Pinpoint the cell where the given text exists, returning its [X, Y] midpoint coordinate. 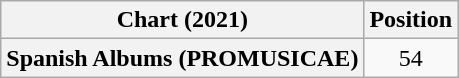
Chart (2021) [182, 20]
54 [411, 58]
Position [411, 20]
Spanish Albums (PROMUSICAE) [182, 58]
